Pinpoint the cell where the given text exists, returning its [x, y] midpoint coordinate. 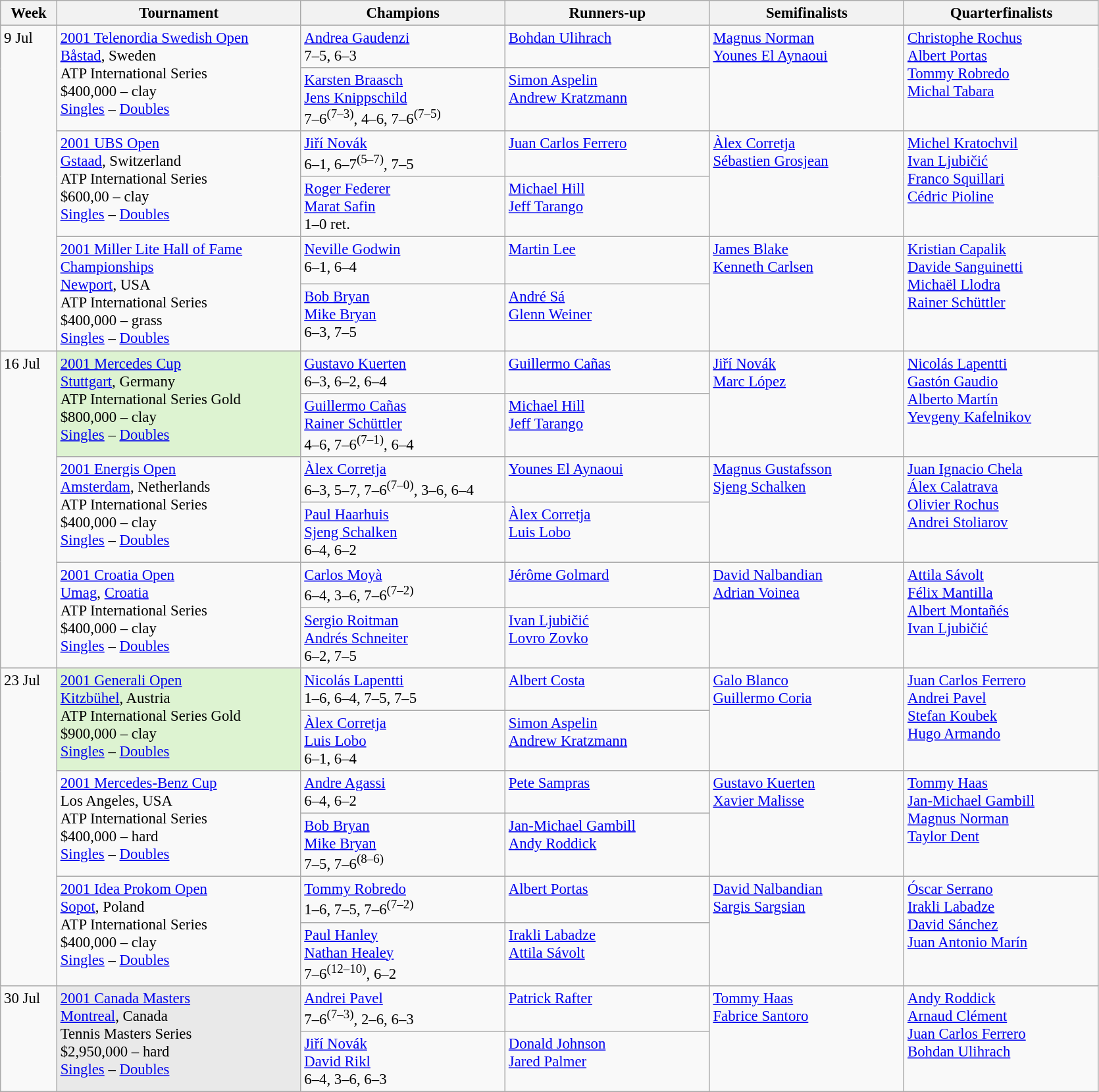
Nicolás Lapentti 1–6, 6–4, 7–5, 7–5 [403, 690]
Guillermo Cañas Rainer Schüttler 4–6, 7–6(7–1), 6–4 [403, 425]
9 Jul [29, 188]
Juan Ignacio Chela Álex Calatrava Olivier Rochus Andrei Stoliarov [1002, 509]
Ivan Ljubičić Lovro Zovko [608, 638]
Tommy Haas Fabrice Santoro [807, 1039]
Semifinalists [807, 13]
2001 Mercedes Cup Stuttgart, GermanyATP International Series Gold$800,000 – clay Singles – Doubles [179, 404]
Tommy Robredo 1–6, 7–5, 7–6(7–2) [403, 899]
Roger Federer Marat Safin 1–0 ret. [403, 207]
Jiří Novák 6–1, 6–7(5–7), 7–5 [403, 154]
Juan Carlos Ferrero [608, 154]
Champions [403, 13]
Andrei Pavel 7–6(7–3), 2–6, 6–3 [403, 1008]
Andrea Gaudenzi 7–5, 6–3 [403, 47]
Bob Bryan Mike Bryan 6–3, 7–5 [403, 317]
Jan-Michael Gambill Andy Roddick [608, 845]
Paul Haarhuis Sjeng Schalken 6–4, 6–2 [403, 533]
Magnus Norman Younes El Aynaoui [807, 79]
David Nalbandian Adrian Voinea [807, 615]
Gustavo Kuerten Xavier Malisse [807, 824]
James Blake Kenneth Carlsen [807, 294]
Neville Godwin 6–1, 6–4 [403, 261]
Albert Portas [608, 899]
Michel Kratochvil Ivan Ljubičić Franco Squillari Cédric Pioline [1002, 184]
2001 UBS Open Gstaad, SwitzerlandATP International Series$600,00 – clay Singles – Doubles [179, 184]
23 Jul [29, 827]
Week [29, 13]
Paul Hanley Nathan Healey 7–6(12–10), 6–2 [403, 954]
2001 Croatia Open Umag, CroatiaATP International Series$400,000 – clay Singles – Doubles [179, 615]
2001 Energis Open Amsterdam, NetherlandsATP International Series$400,000 – clay Singles – Doubles [179, 509]
Jiří Novák David Rikl 6–4, 3–6, 6–3 [403, 1062]
Àlex Corretja 6–3, 5–7, 7–6(7–0), 3–6, 6–4 [403, 479]
Patrick Rafter [608, 1008]
Magnus Gustafsson Sjeng Schalken [807, 509]
Martin Lee [608, 261]
Sergio Roitman Andrés Schneiter 6–2, 7–5 [403, 638]
Andre Agassi 6–4, 6–2 [403, 793]
Tournament [179, 13]
Guillermo Cañas [608, 373]
Younes El Aynaoui [608, 479]
Gustavo Kuerten 6–3, 6–2, 6–4 [403, 373]
Bob Bryan Mike Bryan 7–5, 7–6(8–6) [403, 845]
André Sá Glenn Weiner [608, 317]
Óscar Serrano Irakli Labadze David Sánchez Juan Antonio Marín [1002, 931]
Carlos Moyà 6–4, 3–6, 7–6(7–2) [403, 585]
Àlex Corretja Luis Lobo [608, 533]
Quarterfinalists [1002, 13]
Karsten Braasch Jens Knippschild 7–6(7–3), 4–6, 7–6(7–5) [403, 99]
Andy Roddick Arnaud Clément Juan Carlos Ferrero Bohdan Ulihrach [1002, 1039]
Albert Costa [608, 690]
2001 Idea Prokom Open Sopot, PolandATP International Series$400,000 – clay Singles – Doubles [179, 931]
2001 Generali Open Kitzbühel, AustriaATP International Series Gold$900,000 – clay Singles – Doubles [179, 719]
2001 Miller Lite Hall of Fame Championships Newport, USAATP International Series$400,000 – grass Singles – Doubles [179, 294]
Galo Blanco Guillermo Coria [807, 719]
Donald Johnson Jared Palmer [608, 1062]
Bohdan Ulihrach [608, 47]
Jérôme Golmard [608, 585]
Kristian Capalik Davide Sanguinetti Michaël Llodra Rainer Schüttler [1002, 294]
Àlex Corretja Sébastien Grosjean [807, 184]
Irakli Labadze Attila Sávolt [608, 954]
Nicolás Lapentti Gastón Gaudio Alberto Martín Yevgeny Kafelnikov [1002, 404]
Tommy Haas Jan-Michael Gambill Magnus Norman Taylor Dent [1002, 824]
2001 Mercedes-Benz Cup Los Angeles, USAATP International Series$400,000 – hard Singles – Doubles [179, 824]
Juan Carlos Ferrero Andrei Pavel Stefan Koubek Hugo Armando [1002, 719]
16 Jul [29, 509]
David Nalbandian Sargis Sargsian [807, 931]
2001 Canada Masters Montreal, CanadaTennis Masters Series$2,950,000 – hard Singles – Doubles [179, 1039]
2001 Telenordia Swedish Open Båstad, SwedenATP International Series$400,000 – clay Singles – Doubles [179, 79]
Attila Sávolt Félix Mantilla Albert Montañés Ivan Ljubičić [1002, 615]
Àlex Corretja Luis Lobo 6–1, 6–4 [403, 741]
Jiří Novák Marc López [807, 404]
30 Jul [29, 1039]
Runners-up [608, 13]
Pete Sampras [608, 793]
Christophe Rochus Albert Portas Tommy Robredo Michal Tabara [1002, 79]
